Provide the (x, y) coordinate of the cell's center where the given text is located.  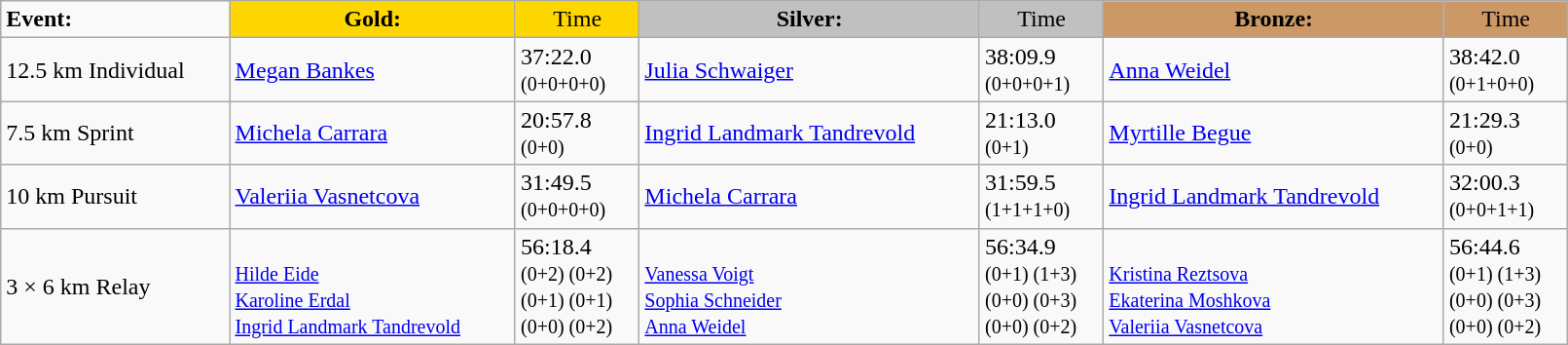
38:09.9(0+0+0+1) (1041, 70)
12.5 km Individual (115, 70)
Valeriia Vasnetcova (372, 197)
Hilde EideKaroline ErdalIngrid Landmark Tandrevold (372, 287)
Vanessa VoigtSophia SchneiderAnna Weidel (810, 287)
32:00.3(0+0+1+1) (1505, 197)
31:59.5(1+1+1+0) (1041, 197)
Myrtille Begue (1274, 133)
Megan Bankes (372, 70)
3 × 6 km Relay (115, 287)
56:18.4(0+2) (0+2)(0+1) (0+1)(0+0) (0+2) (576, 287)
38:42.0(0+1+0+0) (1505, 70)
Anna Weidel (1274, 70)
10 km Pursuit (115, 197)
56:44.6(0+1) (1+3)(0+0) (0+3)(0+0) (0+2) (1505, 287)
37:22.0(0+0+0+0) (576, 70)
21:29.3(0+0) (1505, 133)
31:49.5(0+0+0+0) (576, 197)
21:13.0(0+1) (1041, 133)
Gold: (372, 19)
Kristina ReztsovaEkaterina MoshkovaValeriia Vasnetcova (1274, 287)
7.5 km Sprint (115, 133)
Julia Schwaiger (810, 70)
56:34.9(0+1) (1+3)(0+0) (0+3)(0+0) (0+2) (1041, 287)
Bronze: (1274, 19)
20:57.8(0+0) (576, 133)
Silver: (810, 19)
Event: (115, 19)
